Detect which cell encompasses the target text, then output its (X, Y) center coordinate. 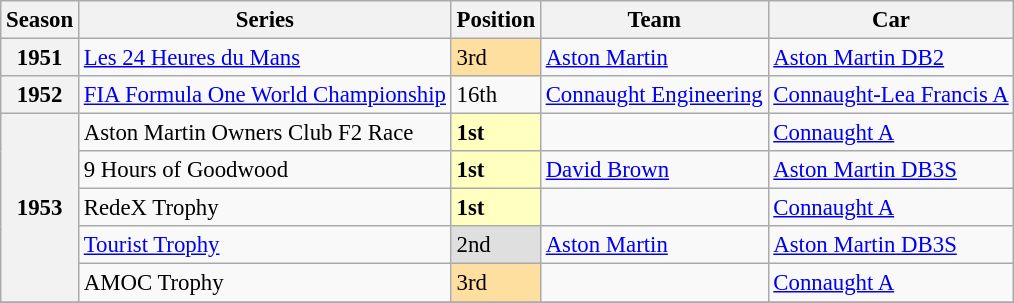
Les 24 Heures du Mans (264, 58)
Car (891, 20)
Connaught-Lea Francis A (891, 95)
Aston Martin Owners Club F2 Race (264, 133)
Aston Martin DB2 (891, 58)
2nd (496, 245)
Position (496, 20)
16th (496, 95)
RedeX Trophy (264, 208)
Tourist Trophy (264, 245)
Series (264, 20)
1952 (40, 95)
Team (654, 20)
David Brown (654, 170)
Connaught Engineering (654, 95)
FIA Formula One World Championship (264, 95)
AMOC Trophy (264, 283)
9 Hours of Goodwood (264, 170)
1953 (40, 208)
1951 (40, 58)
Season (40, 20)
